Determine the [x, y] coordinate at the center of the cell enclosing the given text.  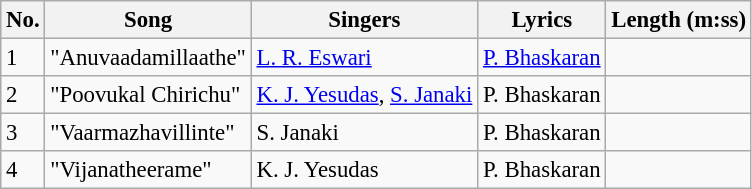
Song [148, 20]
Length (m:ss) [678, 20]
S. Janaki [364, 133]
K. J. Yesudas [364, 170]
1 [23, 58]
"Vaarmazhavillinte" [148, 133]
Singers [364, 20]
2 [23, 95]
"Vijanatheerame" [148, 170]
Lyrics [542, 20]
3 [23, 133]
No. [23, 20]
"Anuvaadamillaathe" [148, 58]
"Poovukal Chirichu" [148, 95]
K. J. Yesudas, S. Janaki [364, 95]
4 [23, 170]
L. R. Eswari [364, 58]
